Output the [X, Y] coordinate of the center of the cell containing the given text.  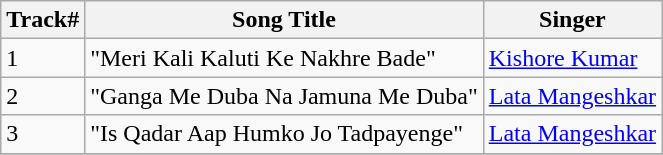
Singer [572, 20]
Song Title [284, 20]
"Ganga Me Duba Na Jamuna Me Duba" [284, 96]
"Meri Kali Kaluti Ke Nakhre Bade" [284, 58]
2 [43, 96]
Track# [43, 20]
Kishore Kumar [572, 58]
3 [43, 134]
"Is Qadar Aap Humko Jo Tadpayenge" [284, 134]
1 [43, 58]
